Return (x, y) of the center of cell containing provided text 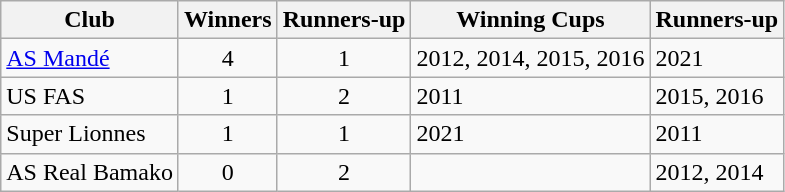
Club (90, 20)
Winning Cups (530, 20)
4 (228, 58)
0 (228, 172)
2015, 2016 (717, 96)
AS Real Bamako (90, 172)
Winners (228, 20)
Super Lionnes (90, 134)
2012, 2014, 2015, 2016 (530, 58)
AS Mandé (90, 58)
US FAS (90, 96)
2012, 2014 (717, 172)
